Search for the cell housing the specified text and yield its (X, Y) center coordinate. 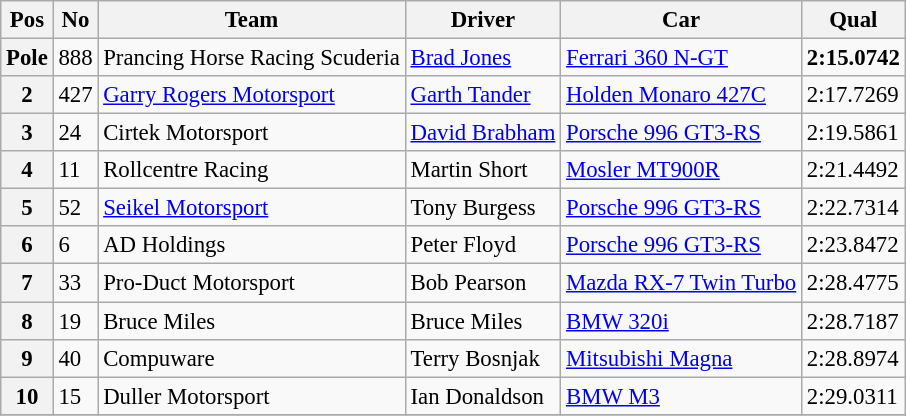
Prancing Horse Racing Scuderia (252, 58)
52 (76, 208)
Compuware (252, 358)
BMW 320i (682, 321)
Terry Bosnjak (482, 358)
7 (27, 283)
Driver (482, 20)
Bob Pearson (482, 283)
Duller Motorsport (252, 396)
Martin Short (482, 170)
888 (76, 58)
33 (76, 283)
Pole (27, 58)
BMW M3 (682, 396)
Car (682, 20)
Mosler MT900R (682, 170)
2:22.7314 (854, 208)
Garry Rogers Motorsport (252, 95)
19 (76, 321)
2:19.5861 (854, 133)
2:15.0742 (854, 58)
2:28.8974 (854, 358)
Rollcentre Racing (252, 170)
427 (76, 95)
Mazda RX-7 Twin Turbo (682, 283)
Cirtek Motorsport (252, 133)
Ian Donaldson (482, 396)
Pos (27, 20)
4 (27, 170)
9 (27, 358)
10 (27, 396)
11 (76, 170)
Holden Monaro 427C (682, 95)
David Brabham (482, 133)
24 (76, 133)
AD Holdings (252, 245)
8 (27, 321)
2:28.7187 (854, 321)
15 (76, 396)
Brad Jones (482, 58)
Qual (854, 20)
Seikel Motorsport (252, 208)
Peter Floyd (482, 245)
No (76, 20)
2:17.7269 (854, 95)
2 (27, 95)
2:23.8472 (854, 245)
Ferrari 360 N-GT (682, 58)
40 (76, 358)
Mitsubishi Magna (682, 358)
3 (27, 133)
2:28.4775 (854, 283)
Pro-Duct Motorsport (252, 283)
2:21.4492 (854, 170)
Garth Tander (482, 95)
Team (252, 20)
5 (27, 208)
Tony Burgess (482, 208)
2:29.0311 (854, 396)
